Output the [X, Y] coordinate of the center of the cell containing the given text.  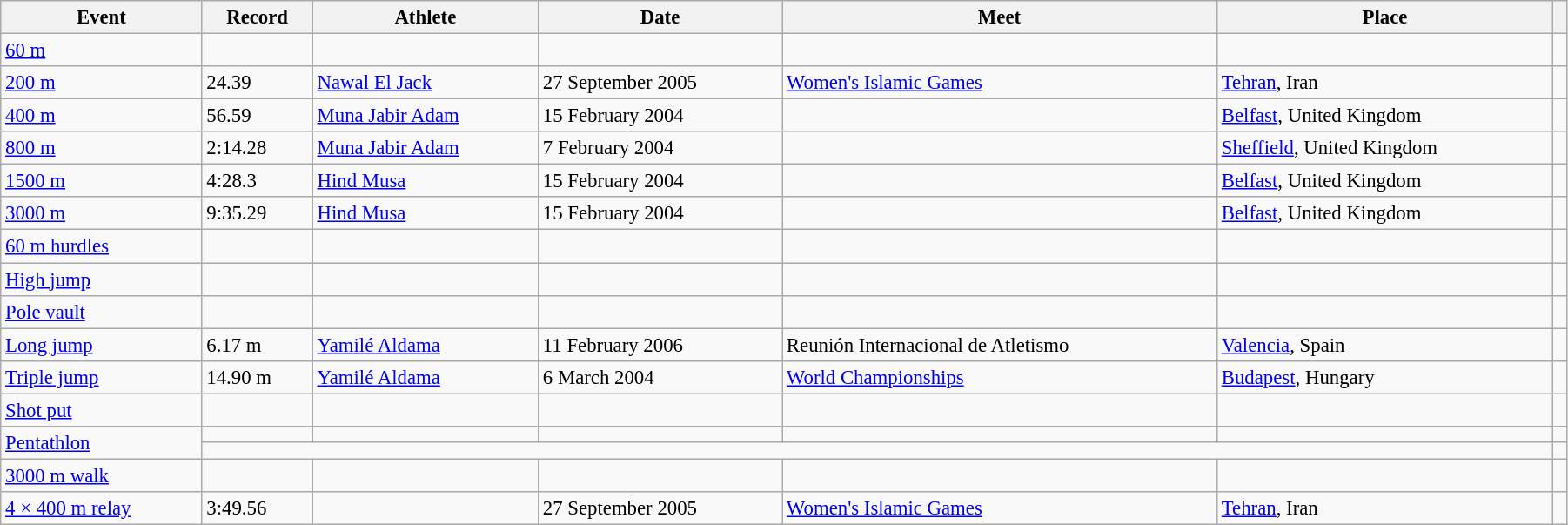
11 February 2006 [660, 345]
3:49.56 [258, 508]
Place [1384, 17]
200 m [101, 83]
6 March 2004 [660, 377]
3000 m [101, 213]
400 m [101, 116]
14.90 m [258, 377]
9:35.29 [258, 213]
Athlete [425, 17]
1500 m [101, 181]
Shot put [101, 410]
Date [660, 17]
Pole vault [101, 312]
Long jump [101, 345]
Valencia, Spain [1384, 345]
4:28.3 [258, 181]
2:14.28 [258, 148]
High jump [101, 279]
60 m [101, 50]
24.39 [258, 83]
Record [258, 17]
6.17 m [258, 345]
7 February 2004 [660, 148]
56.59 [258, 116]
Sheffield, United Kingdom [1384, 148]
World Championships [1000, 377]
Event [101, 17]
800 m [101, 148]
Budapest, Hungary [1384, 377]
60 m hurdles [101, 246]
Meet [1000, 17]
Triple jump [101, 377]
4 × 400 m relay [101, 508]
Pentathlon [101, 443]
Reunión Internacional de Atletismo [1000, 345]
Nawal El Jack [425, 83]
3000 m walk [101, 475]
